Identify which cell holds the provided text, then report its (X, Y) central coordinate. 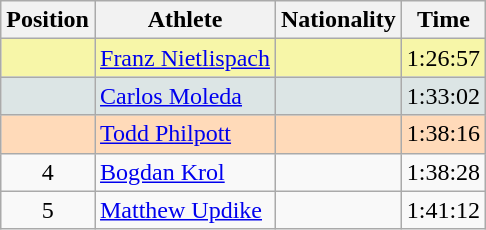
Carlos Moleda (184, 96)
1:38:16 (443, 134)
Time (443, 20)
Nationality (339, 20)
Position (48, 20)
Matthew Updike (184, 210)
Athlete (184, 20)
4 (48, 172)
1:26:57 (443, 58)
Todd Philpott (184, 134)
Franz Nietlispach (184, 58)
1:41:12 (443, 210)
5 (48, 210)
1:33:02 (443, 96)
1:38:28 (443, 172)
Bogdan Krol (184, 172)
